Determine the (X, Y) coordinate at the center of the cell enclosing the given text.  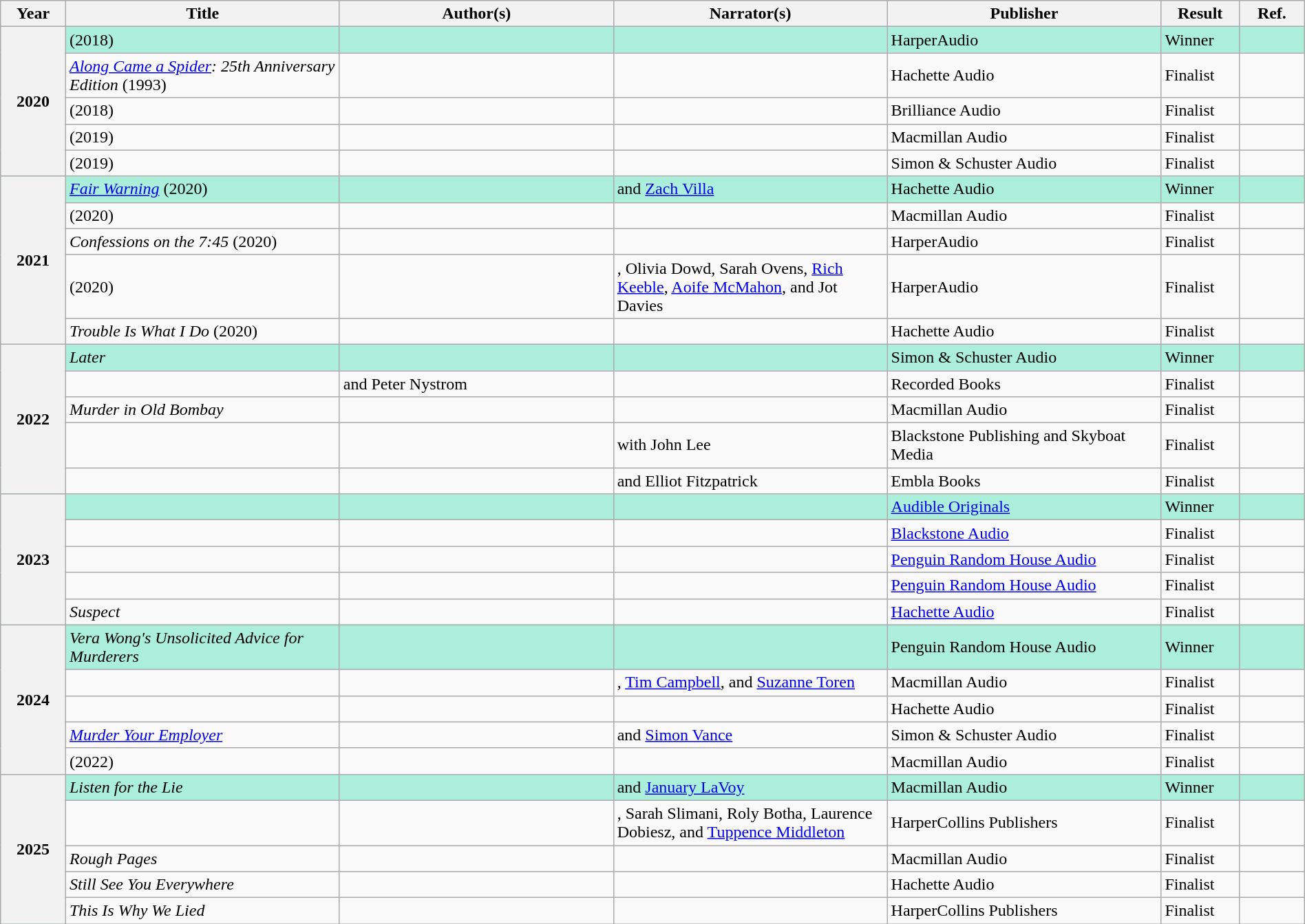
Confessions on the 7:45 (2020) (202, 241)
, Sarah Slimani, Roly Botha, Laurence Dobiesz, and Tuppence Middleton (750, 823)
Rough Pages (202, 858)
Brilliance Audio (1024, 111)
and Zach Villa (750, 189)
, Olivia Dowd, Sarah Ovens, Rich Keeble, Aoife McMahon, and Jot Davies (750, 286)
Still See You Everywhere (202, 885)
Result (1200, 14)
Blackstone Audio (1024, 533)
Publisher (1024, 14)
Vera Wong's Unsolicited Advice for Murderers (202, 647)
Ref. (1272, 14)
Year (33, 14)
Later (202, 357)
and Elliot Fitzpatrick (750, 481)
2025 (33, 849)
(2022) (202, 761)
Murder in Old Bombay (202, 410)
Title (202, 14)
Blackstone Publishing and Skyboat Media (1024, 446)
Audible Originals (1024, 507)
and January LaVoy (750, 787)
Embla Books (1024, 481)
Murder Your Employer (202, 735)
, Tim Campbell, and Suzanne Toren (750, 683)
and Peter Nystrom (476, 383)
2023 (33, 559)
Narrator(s) (750, 14)
and Simon Vance (750, 735)
with John Lee (750, 446)
Listen for the Lie (202, 787)
Along Came a Spider: 25th Anniversary Edition (1993) (202, 76)
2020 (33, 102)
Author(s) (476, 14)
Suspect (202, 612)
This Is Why We Lied (202, 911)
2024 (33, 699)
2022 (33, 418)
Fair Warning (2020) (202, 189)
2021 (33, 260)
Recorded Books (1024, 383)
Trouble Is What I Do (2020) (202, 331)
